Search for the cell housing the specified text and yield its [X, Y] center coordinate. 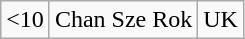
<10 [26, 20]
Chan Sze Rok [123, 20]
UK [221, 20]
